Capture the cell that displays the provided text and extract its [x, y] central coordinate. 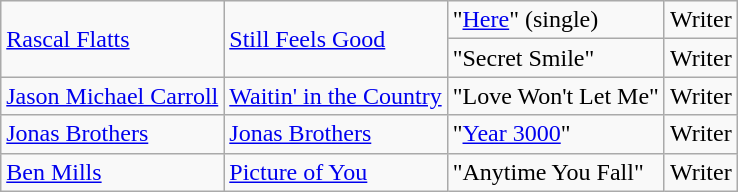
Still Feels Good [336, 39]
Rascal Flatts [112, 39]
"Secret Smile" [556, 58]
Jason Michael Carroll [112, 96]
Picture of You [336, 172]
"Here" (single) [556, 20]
"Year 3000" [556, 134]
"Love Won't Let Me" [556, 96]
Ben Mills [112, 172]
Waitin' in the Country [336, 96]
"Anytime You Fall" [556, 172]
